Extract the (X, Y) coordinate from the center of the cell holding the provided text.  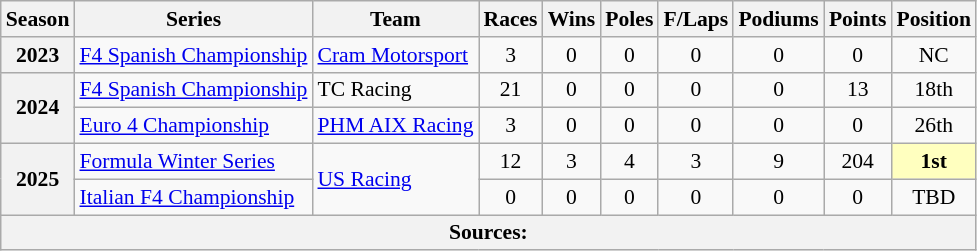
2024 (38, 108)
US Racing (395, 180)
13 (858, 90)
Sources: (488, 233)
Euro 4 Championship (193, 126)
9 (778, 162)
Team (395, 19)
1st (934, 162)
PHM AIX Racing (395, 126)
Italian F4 Championship (193, 197)
Poles (629, 19)
Season (38, 19)
Wins (572, 19)
NC (934, 55)
2023 (38, 55)
TBD (934, 197)
12 (510, 162)
Formula Winter Series (193, 162)
Cram Motorsport (395, 55)
26th (934, 126)
2025 (38, 180)
Points (858, 19)
F/Laps (696, 19)
TC Racing (395, 90)
Series (193, 19)
Races (510, 19)
Podiums (778, 19)
21 (510, 90)
18th (934, 90)
Position (934, 19)
204 (858, 162)
4 (629, 162)
